Return (x, y) of the center of cell containing provided text 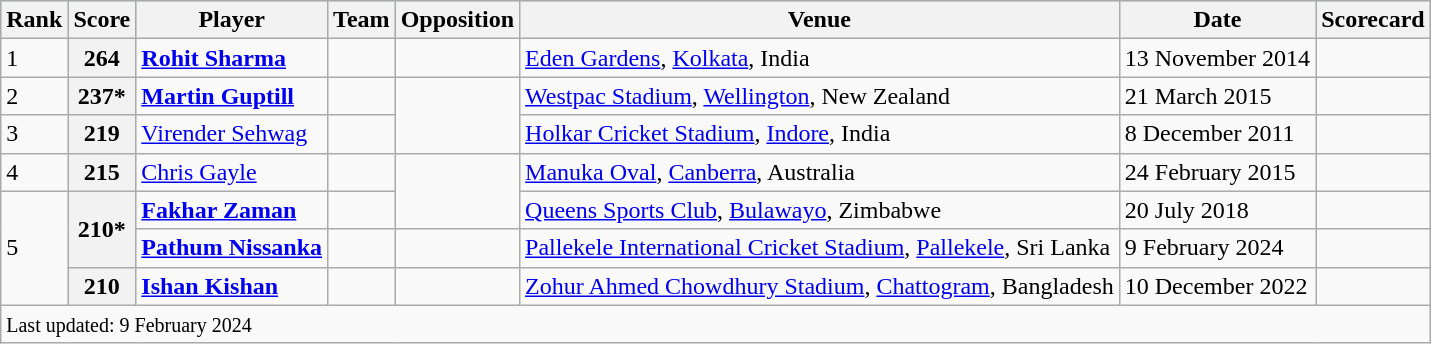
Westpac Stadium, Wellington, New Zealand (820, 96)
Manuka Oval, Canberra, Australia (820, 172)
Zohur Ahmed Chowdhury Stadium, Chattogram, Bangladesh (820, 286)
4 (34, 172)
Pathum Nissanka (232, 248)
Fakhar Zaman (232, 210)
Virender Sehwag (232, 134)
Pallekele International Cricket Stadium, Pallekele, Sri Lanka (820, 248)
5 (34, 248)
Martin Guptill (232, 96)
Player (232, 20)
8 December 2011 (1217, 134)
Queens Sports Club, Bulawayo, Zimbabwe (820, 210)
Score (102, 20)
24 February 2015 (1217, 172)
10 December 2022 (1217, 286)
21 March 2015 (1217, 96)
Date (1217, 20)
2 (34, 96)
Ishan Kishan (232, 286)
Scorecard (1374, 20)
210 (102, 286)
Team (362, 20)
Holkar Cricket Stadium, Indore, India (820, 134)
215 (102, 172)
219 (102, 134)
13 November 2014 (1217, 58)
Opposition (457, 20)
Last updated: 9 February 2024 (716, 324)
Eden Gardens, Kolkata, India (820, 58)
264 (102, 58)
20 July 2018 (1217, 210)
1 (34, 58)
210* (102, 229)
3 (34, 134)
237* (102, 96)
9 February 2024 (1217, 248)
Rank (34, 20)
Rohit Sharma (232, 58)
Venue (820, 20)
Chris Gayle (232, 172)
